Provide the [x, y] coordinate of the cell's center where the given text is located.  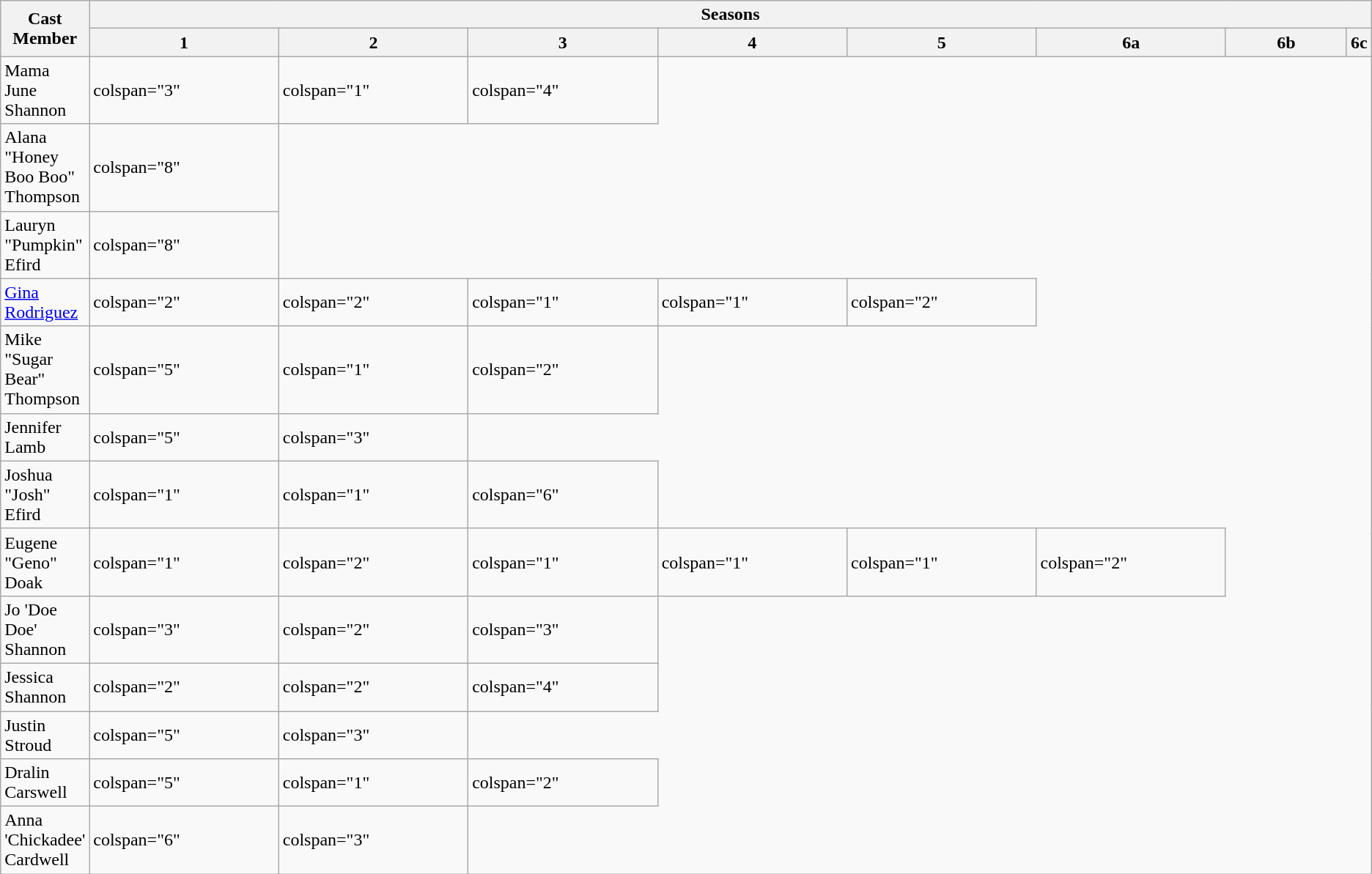
6b [1286, 42]
Alana "Honey Boo Boo" Thompson [45, 167]
3 [563, 42]
Mike "Sugar Bear" Thompson [45, 369]
Justin Stroud [45, 734]
Dralin Carswell [45, 782]
Jo 'Doe Doe' Shannon [45, 629]
Seasons [730, 15]
Jessica Shannon [45, 687]
Jennifer Lamb [45, 437]
4 [752, 42]
5 [942, 42]
Joshua "Josh" Efird [45, 495]
Lauryn "Pumpkin" Efird [45, 245]
6c [1359, 42]
Anna 'Chickadee' Cardwell [45, 840]
Mama June Shannon [45, 90]
6a [1131, 42]
2 [373, 42]
Eugene "Geno" Doak [45, 562]
1 [184, 42]
Gina Rodriguez [45, 302]
Cast Member [45, 29]
